Output the (x, y) coordinate of the center of the cell containing the given text.  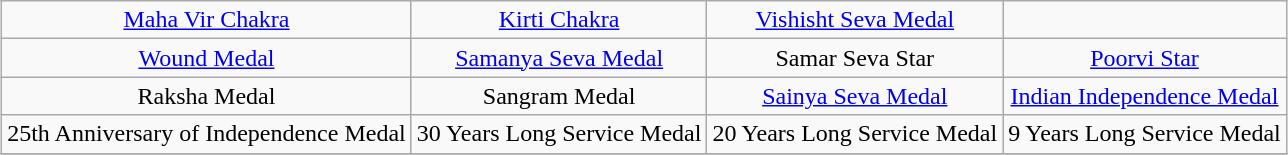
30 Years Long Service Medal (559, 134)
Wound Medal (207, 58)
Vishisht Seva Medal (855, 20)
Samanya Seva Medal (559, 58)
Indian Independence Medal (1145, 96)
Maha Vir Chakra (207, 20)
9 Years Long Service Medal (1145, 134)
Kirti Chakra (559, 20)
Raksha Medal (207, 96)
Sainya Seva Medal (855, 96)
Samar Seva Star (855, 58)
Sangram Medal (559, 96)
Poorvi Star (1145, 58)
25th Anniversary of Independence Medal (207, 134)
20 Years Long Service Medal (855, 134)
